Output the [X, Y] coordinate of the center of the cell containing the given text.  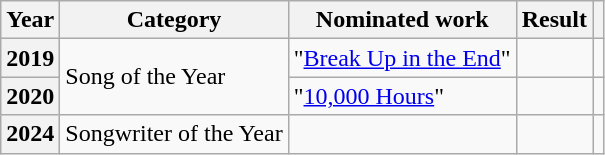
Category [174, 20]
2020 [30, 96]
Song of the Year [174, 77]
Songwriter of the Year [174, 134]
"Break Up in the End" [402, 58]
Year [30, 20]
2024 [30, 134]
"10,000 Hours" [402, 96]
Nominated work [402, 20]
2019 [30, 58]
Result [554, 20]
